Scan for the cell matching the given text and deliver its (x, y) coordinate at center. 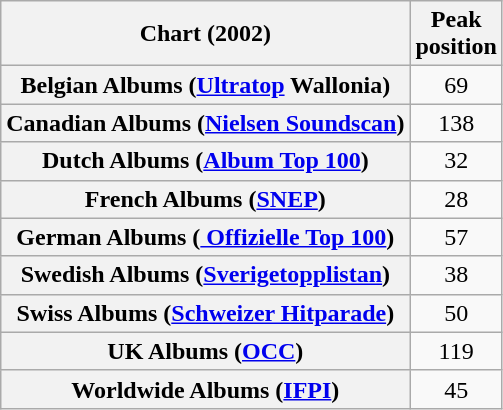
Worldwide Albums (IFPI) (206, 389)
28 (456, 199)
UK Albums (OCC) (206, 351)
Swiss Albums (Schweizer Hitparade) (206, 313)
Peakposition (456, 34)
Swedish Albums (Sverigetopplistan) (206, 275)
57 (456, 237)
69 (456, 85)
Chart (2002) (206, 34)
Belgian Albums (Ultratop Wallonia) (206, 85)
50 (456, 313)
32 (456, 161)
Canadian Albums (Nielsen Soundscan) (206, 123)
German Albums ( Offizielle Top 100) (206, 237)
French Albums (SNEP) (206, 199)
Dutch Albums (Album Top 100) (206, 161)
38 (456, 275)
45 (456, 389)
138 (456, 123)
119 (456, 351)
